Search for the cell housing the specified text and yield its (x, y) center coordinate. 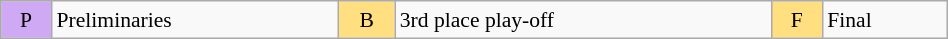
P (26, 20)
F (796, 20)
3rd place play-off (584, 20)
B (367, 20)
Preliminaries (196, 20)
Final (884, 20)
